Determine the [X, Y] coordinate at the center of the cell enclosing the given text.  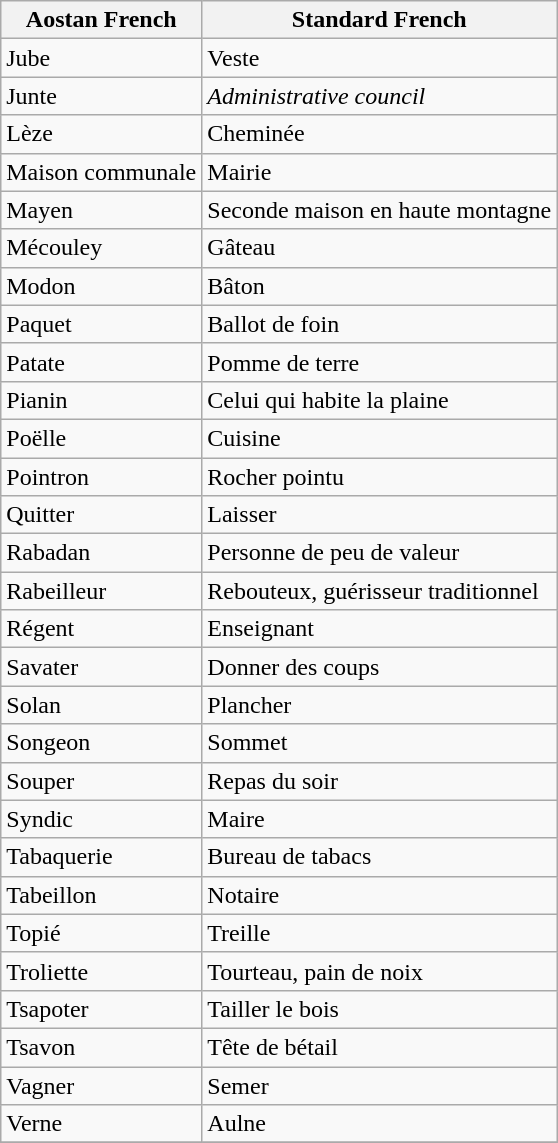
Mayen [102, 210]
Laisser [380, 515]
Rabeilleur [102, 591]
Vagner [102, 1085]
Tsapoter [102, 1009]
Ballot de foin [380, 324]
Pianin [102, 400]
Modon [102, 286]
Pointron [102, 477]
Tourteau, pain de noix [380, 971]
Aulne [380, 1124]
Mairie [380, 172]
Cheminée [380, 134]
Poëlle [102, 438]
Tête de bétail [380, 1047]
Enseignant [380, 629]
Aostan French [102, 20]
Celui qui habite la plaine [380, 400]
Gâteau [380, 248]
Administrative council [380, 96]
Tabaquerie [102, 857]
Paquet [102, 324]
Plancher [380, 705]
Pomme de terre [380, 362]
Maison communale [102, 172]
Savater [102, 667]
Troliette [102, 971]
Tabeillon [102, 895]
Cuisine [380, 438]
Tsavon [102, 1047]
Quitter [102, 515]
Solan [102, 705]
Bureau de tabacs [380, 857]
Songeon [102, 743]
Veste [380, 58]
Lèze [102, 134]
Donner des coups [380, 667]
Seconde maison en haute montagne [380, 210]
Tailler le bois [380, 1009]
Jube [102, 58]
Sommet [380, 743]
Rebouteux, guérisseur traditionnel [380, 591]
Maire [380, 819]
Régent [102, 629]
Personne de peu de valeur [380, 553]
Rocher pointu [380, 477]
Patate [102, 362]
Semer [380, 1085]
Standard French [380, 20]
Repas du soir [380, 781]
Treille [380, 933]
Syndic [102, 819]
Junte [102, 96]
Verne [102, 1124]
Mécouley [102, 248]
Rabadan [102, 553]
Notaire [380, 895]
Topié [102, 933]
Souper [102, 781]
Bâton [380, 286]
